Identify which cell holds the provided text, then report its [x, y] central coordinate. 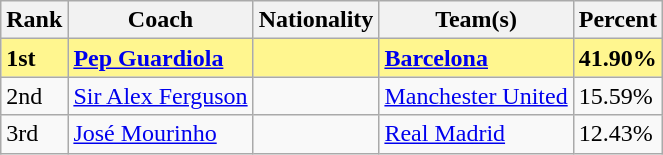
2nd [34, 96]
Sir Alex Ferguson [160, 96]
Manchester United [476, 96]
15.59% [618, 96]
Nationality [316, 20]
Barcelona [476, 58]
Coach [160, 20]
41.90% [618, 58]
Team(s) [476, 20]
Rank [34, 20]
Real Madrid [476, 134]
Pep Guardiola [160, 58]
José Mourinho [160, 134]
12.43% [618, 134]
Percent [618, 20]
1st [34, 58]
3rd [34, 134]
